Return (X, Y) of the center of cell containing provided text 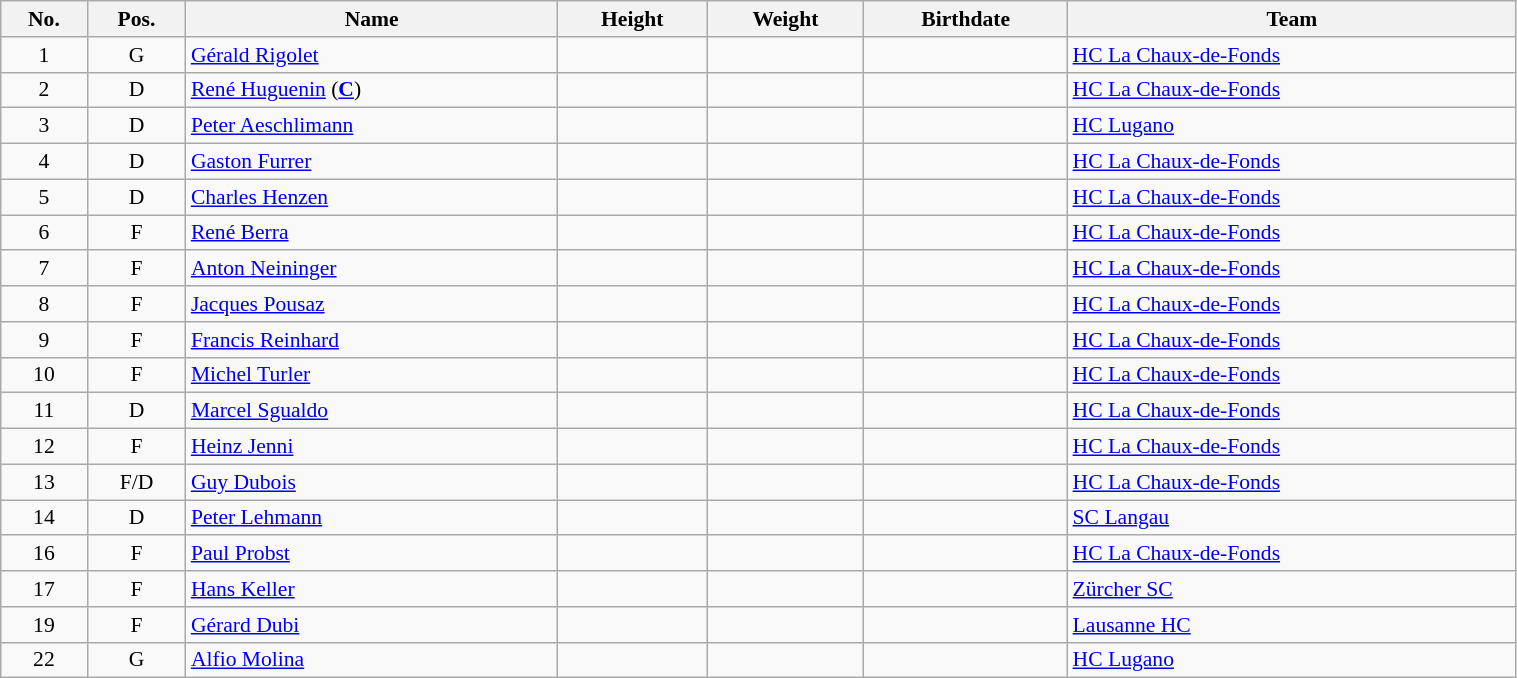
6 (44, 233)
7 (44, 269)
8 (44, 304)
Name (372, 19)
Jacques Pousaz (372, 304)
11 (44, 411)
3 (44, 126)
2 (44, 90)
13 (44, 482)
Charles Henzen (372, 197)
Gaston Furrer (372, 162)
10 (44, 375)
22 (44, 660)
Paul Probst (372, 554)
Birthdate (966, 19)
Gérald Rigolet (372, 55)
4 (44, 162)
Anton Neininger (372, 269)
Peter Aeschlimann (372, 126)
Zürcher SC (1292, 589)
Height (632, 19)
F/D (136, 482)
No. (44, 19)
Francis Reinhard (372, 340)
19 (44, 625)
Peter Lehmann (372, 518)
16 (44, 554)
Team (1292, 19)
14 (44, 518)
René Huguenin (C) (372, 90)
Lausanne HC (1292, 625)
12 (44, 447)
Weight (786, 19)
Hans Keller (372, 589)
Michel Turler (372, 375)
Alfio Molina (372, 660)
Guy Dubois (372, 482)
5 (44, 197)
9 (44, 340)
1 (44, 55)
René Berra (372, 233)
Marcel Sgualdo (372, 411)
17 (44, 589)
Gérard Dubi (372, 625)
Pos. (136, 19)
Heinz Jenni (372, 447)
SC Langau (1292, 518)
